Search for the cell housing the specified text and yield its [X, Y] center coordinate. 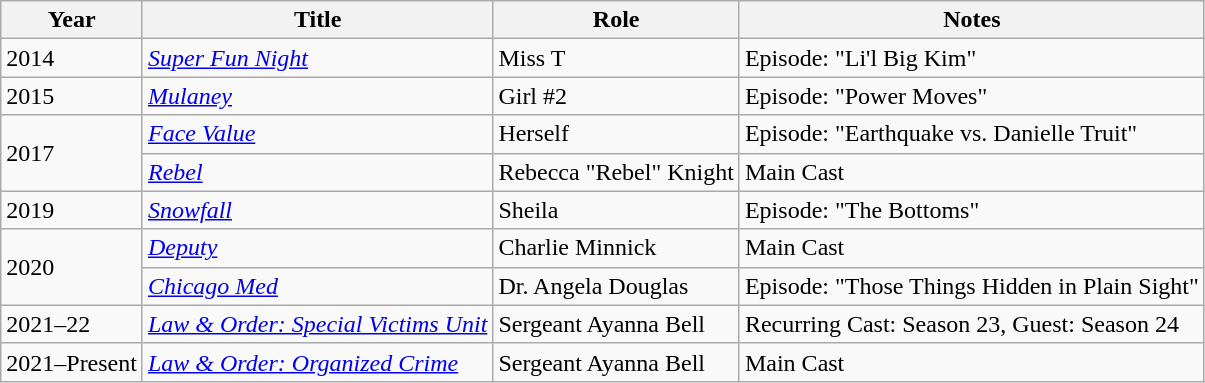
Episode: "Li'l Big Kim" [972, 58]
Herself [616, 134]
2020 [72, 267]
2015 [72, 96]
Year [72, 20]
Law & Order: Special Victims Unit [317, 324]
Girl #2 [616, 96]
Miss T [616, 58]
Episode: "Those Things Hidden in Plain Sight" [972, 286]
2014 [72, 58]
Sheila [616, 210]
Snowfall [317, 210]
Charlie Minnick [616, 248]
2017 [72, 153]
Episode: "Power Moves" [972, 96]
Recurring Cast: Season 23, Guest: Season 24 [972, 324]
Chicago Med [317, 286]
Super Fun Night [317, 58]
Face Value [317, 134]
Role [616, 20]
Deputy [317, 248]
Rebel [317, 172]
Title [317, 20]
Rebecca "Rebel" Knight [616, 172]
2021–Present [72, 362]
Mulaney [317, 96]
Notes [972, 20]
2019 [72, 210]
Dr. Angela Douglas [616, 286]
Episode: "Earthquake vs. Danielle Truit" [972, 134]
Episode: "The Bottoms" [972, 210]
2021–22 [72, 324]
Law & Order: Organized Crime [317, 362]
